Search for the cell housing the specified text and yield its (x, y) center coordinate. 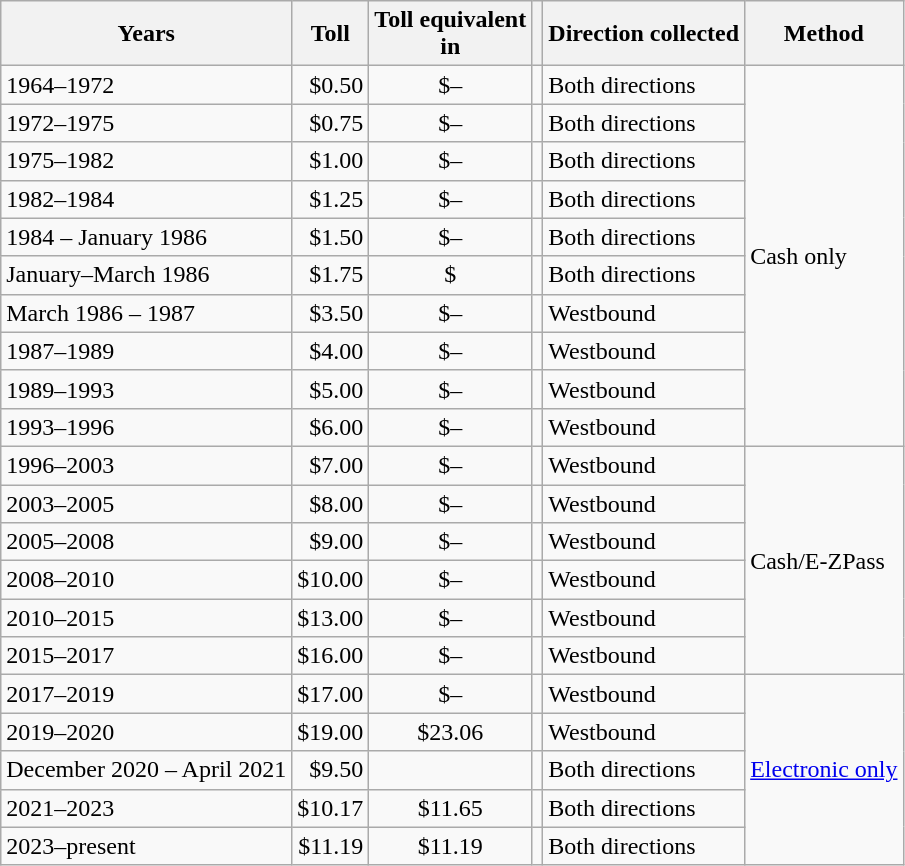
$10.17 (330, 808)
2005–2008 (146, 542)
Method (824, 34)
1964–1972 (146, 85)
$1.75 (330, 275)
2003–2005 (146, 503)
1972–1975 (146, 123)
$17.00 (330, 694)
January–March 1986 (146, 275)
1975–1982 (146, 161)
2008–2010 (146, 580)
$1.25 (330, 199)
$13.00 (330, 618)
$0.50 (330, 85)
Toll (330, 34)
Cash/E-ZPass (824, 560)
1987–1989 (146, 351)
$10.00 (330, 580)
$6.00 (330, 427)
2017–2019 (146, 694)
$11.65 (450, 808)
2021–2023 (146, 808)
1982–1984 (146, 199)
$9.50 (330, 770)
Years (146, 34)
Cash only (824, 256)
December 2020 – April 2021 (146, 770)
1996–2003 (146, 465)
$9.00 (330, 542)
$0.75 (330, 123)
$1.50 (330, 237)
March 1986 – 1987 (146, 313)
2023–present (146, 846)
Electronic only (824, 770)
$7.00 (330, 465)
2019–2020 (146, 732)
2015–2017 (146, 656)
1993–1996 (146, 427)
$8.00 (330, 503)
$16.00 (330, 656)
$23.06 (450, 732)
Direction collected (644, 34)
$1.00 (330, 161)
1989–1993 (146, 389)
$4.00 (330, 351)
2010–2015 (146, 618)
$5.00 (330, 389)
$ (450, 275)
$19.00 (330, 732)
Toll equivalentin (450, 34)
1984 – January 1986 (146, 237)
$3.50 (330, 313)
